Provide the [x, y] coordinate of the cell's center where the given text is located.  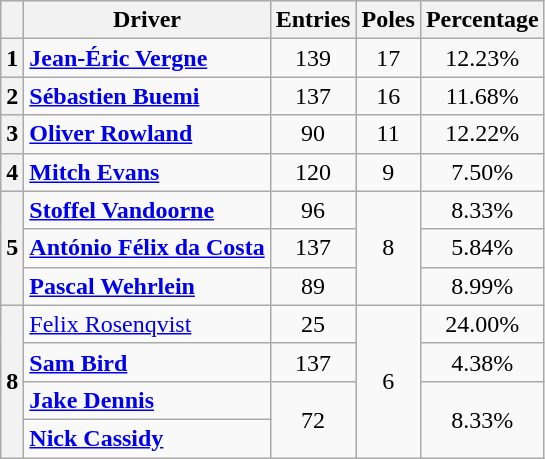
Stoffel Vandoorne [147, 210]
5 [12, 248]
11.68% [482, 96]
16 [388, 96]
Poles [388, 20]
139 [313, 58]
Jake Dennis [147, 400]
Nick Cassidy [147, 438]
Sam Bird [147, 362]
17 [388, 58]
5.84% [482, 248]
24.00% [482, 324]
2 [12, 96]
Felix Rosenqvist [147, 324]
120 [313, 172]
12.23% [482, 58]
90 [313, 134]
12.22% [482, 134]
Oliver Rowland [147, 134]
4 [12, 172]
Jean-Éric Vergne [147, 58]
9 [388, 172]
25 [313, 324]
6 [388, 381]
Percentage [482, 20]
Driver [147, 20]
8.99% [482, 286]
3 [12, 134]
89 [313, 286]
Pascal Wehrlein [147, 286]
Mitch Evans [147, 172]
António Félix da Costa [147, 248]
4.38% [482, 362]
Entries [313, 20]
Sébastien Buemi [147, 96]
96 [313, 210]
7.50% [482, 172]
1 [12, 58]
11 [388, 134]
72 [313, 419]
